Find where the given text appears and provide that cell's center as (X, Y) coordinate. 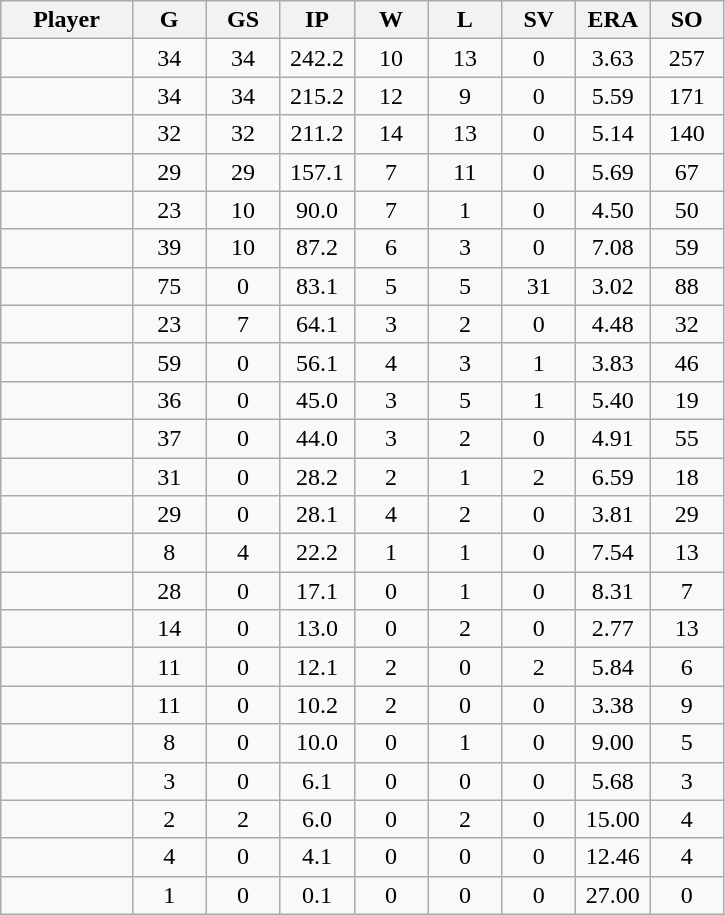
44.0 (317, 438)
GS (243, 20)
171 (687, 96)
157.1 (317, 172)
IP (317, 20)
39 (169, 248)
215.2 (317, 96)
3.38 (613, 705)
10.2 (317, 705)
12 (391, 96)
L (465, 20)
6.59 (613, 477)
W (391, 20)
37 (169, 438)
5.40 (613, 400)
SO (687, 20)
27.00 (613, 895)
55 (687, 438)
28.1 (317, 515)
90.0 (317, 210)
257 (687, 58)
4.1 (317, 857)
242.2 (317, 58)
3.83 (613, 362)
56.1 (317, 362)
7.08 (613, 248)
6.0 (317, 819)
3.02 (613, 286)
36 (169, 400)
28 (169, 591)
46 (687, 362)
6.1 (317, 781)
140 (687, 134)
3.63 (613, 58)
67 (687, 172)
5.84 (613, 667)
18 (687, 477)
12.46 (613, 857)
5.69 (613, 172)
87.2 (317, 248)
5.14 (613, 134)
28.2 (317, 477)
10.0 (317, 743)
Player (66, 20)
211.2 (317, 134)
G (169, 20)
45.0 (317, 400)
15.00 (613, 819)
8.31 (613, 591)
75 (169, 286)
3.81 (613, 515)
ERA (613, 20)
5.68 (613, 781)
19 (687, 400)
9.00 (613, 743)
4.48 (613, 324)
22.2 (317, 553)
SV (539, 20)
5.59 (613, 96)
2.77 (613, 629)
50 (687, 210)
12.1 (317, 667)
64.1 (317, 324)
0.1 (317, 895)
17.1 (317, 591)
13.0 (317, 629)
83.1 (317, 286)
4.91 (613, 438)
88 (687, 286)
4.50 (613, 210)
7.54 (613, 553)
